Capture the cell that displays the provided text and extract its [x, y] central coordinate. 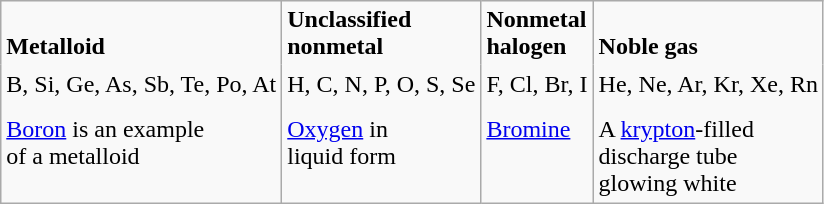
F, Cl, Br, I [537, 84]
Bromine [537, 156]
Metalloid [142, 33]
H, C, N, P, O, S, Se [382, 84]
A krypton-filleddischarge tubeglowing white [708, 156]
He, Ne, Ar, Kr, Xe, Rn [708, 84]
Boron is an exampleof a metalloid [142, 156]
Unclassifiednonmetal [382, 33]
Noble gas [708, 33]
Nonmetalhalogen [537, 33]
B, Si, Ge, As, Sb, Te, Po, At [142, 84]
Oxygen inliquid form [382, 156]
